Detect which cell encompasses the target text, then output its [x, y] center coordinate. 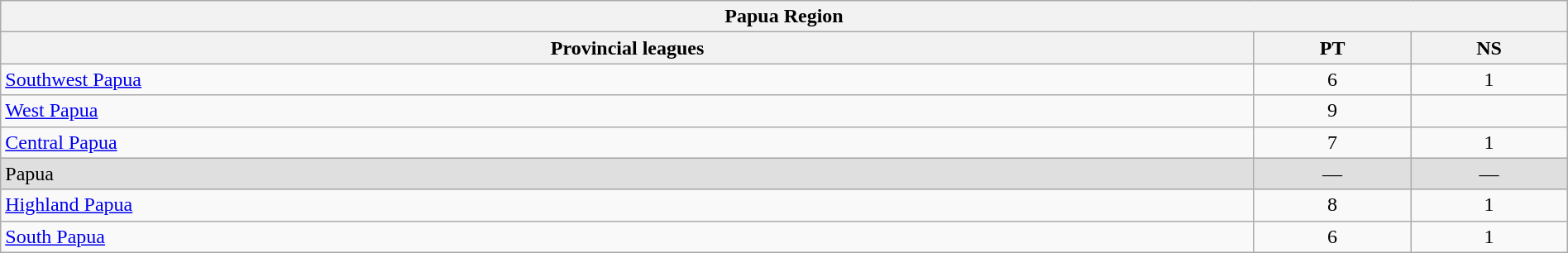
9 [1331, 111]
Papua [628, 174]
Provincial leagues [628, 48]
8 [1331, 205]
PT [1331, 48]
7 [1331, 142]
Highland Papua [628, 205]
Central Papua [628, 142]
Southwest Papua [628, 79]
South Papua [628, 236]
West Papua [628, 111]
Papua Region [784, 17]
NS [1489, 48]
